Determine the (X, Y) coordinate at the center of the cell enclosing the given text.  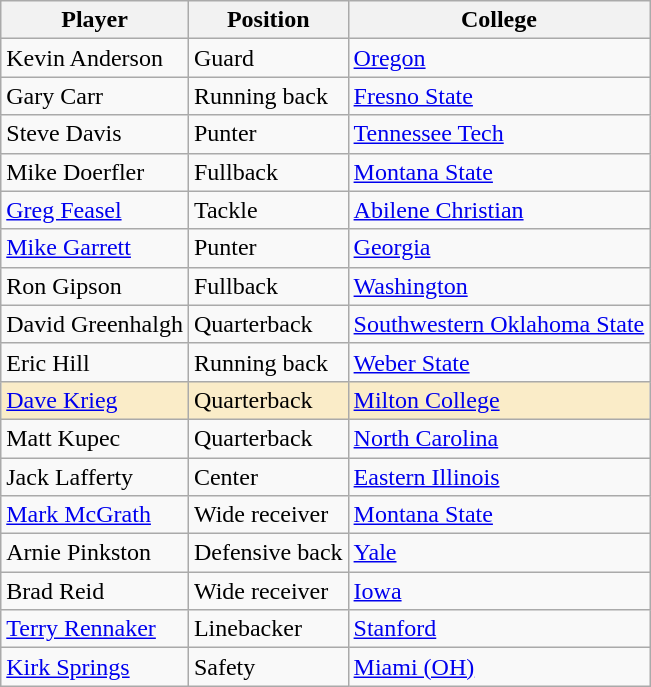
Mike Garrett (95, 248)
Gary Carr (95, 96)
Dave Krieg (95, 400)
Eric Hill (95, 362)
Kirk Springs (95, 667)
Mike Doerfler (95, 172)
Abilene Christian (499, 210)
Georgia (499, 248)
David Greenhalgh (95, 324)
Iowa (499, 591)
Tackle (268, 210)
Defensive back (268, 553)
Miami (OH) (499, 667)
Steve Davis (95, 134)
Center (268, 477)
Greg Feasel (95, 210)
Tennessee Tech (499, 134)
Brad Reid (95, 591)
Milton College (499, 400)
Arnie Pinkston (95, 553)
Jack Lafferty (95, 477)
Kevin Anderson (95, 58)
Linebacker (268, 629)
Stanford (499, 629)
North Carolina (499, 438)
College (499, 20)
Southwestern Oklahoma State (499, 324)
Yale (499, 553)
Fresno State (499, 96)
Eastern Illinois (499, 477)
Terry Rennaker (95, 629)
Matt Kupec (95, 438)
Washington (499, 286)
Ron Gipson (95, 286)
Oregon (499, 58)
Player (95, 20)
Position (268, 20)
Guard (268, 58)
Weber State (499, 362)
Mark McGrath (95, 515)
Safety (268, 667)
